Detect which cell encompasses the target text, then output its (x, y) center coordinate. 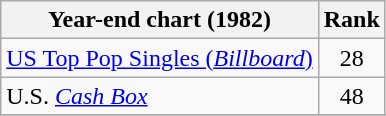
Rank (352, 20)
28 (352, 58)
US Top Pop Singles (Billboard) (160, 58)
48 (352, 96)
Year-end chart (1982) (160, 20)
U.S. Cash Box (160, 96)
